Scan for the cell matching the given text and deliver its (x, y) coordinate at center. 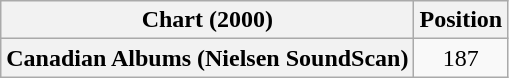
Chart (2000) (208, 20)
187 (461, 58)
Canadian Albums (Nielsen SoundScan) (208, 58)
Position (461, 20)
